Return (X, Y) of the center of cell containing provided text 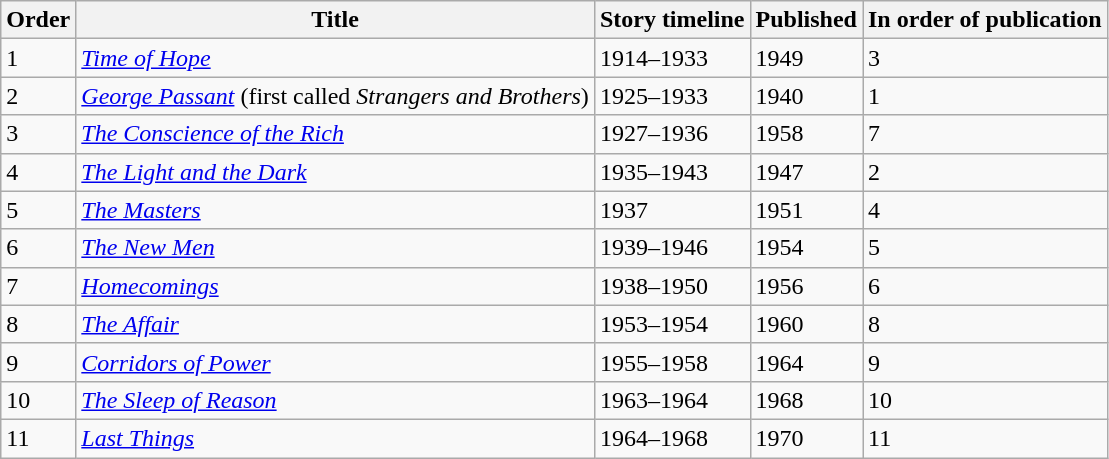
George Passant (first called Strangers and Brothers) (336, 96)
The New Men (336, 248)
1925–1933 (672, 96)
The Masters (336, 210)
1927–1936 (672, 134)
1958 (806, 134)
Story timeline (672, 20)
Last Things (336, 438)
1964–1968 (672, 438)
The Sleep of Reason (336, 400)
1970 (806, 438)
1939–1946 (672, 248)
1914–1933 (672, 58)
Corridors of Power (336, 362)
1949 (806, 58)
1938–1950 (672, 286)
1940 (806, 96)
1968 (806, 400)
Order (38, 20)
1960 (806, 324)
The Conscience of the Rich (336, 134)
1956 (806, 286)
1951 (806, 210)
1954 (806, 248)
Time of Hope (336, 58)
1963–1964 (672, 400)
1964 (806, 362)
Title (336, 20)
1955–1958 (672, 362)
The Light and the Dark (336, 172)
1937 (672, 210)
Homecomings (336, 286)
1953–1954 (672, 324)
The Affair (336, 324)
Published (806, 20)
1947 (806, 172)
1935–1943 (672, 172)
In order of publication (984, 20)
